Determine the [x, y] coordinate at the center of the cell enclosing the given text.  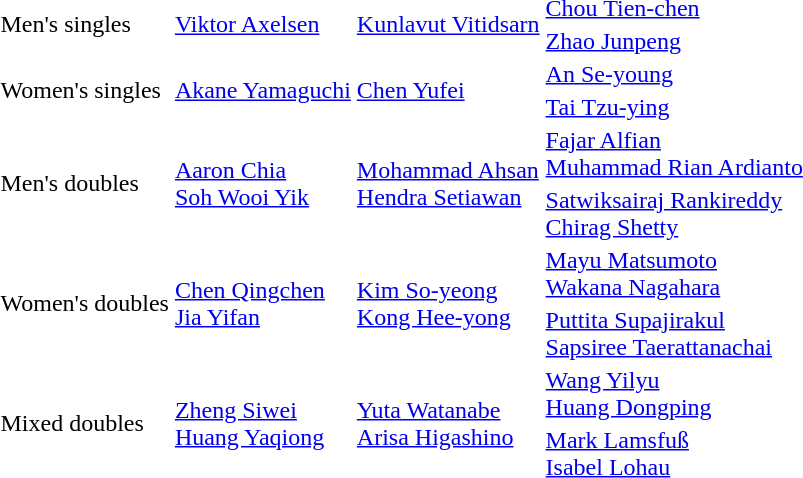
Akane Yamaguchi [262, 90]
Aaron Chia Soh Wooi Yik [262, 184]
Kim So-yeong Kong Hee-yong [448, 304]
Chen Qingchen Jia Yifan [262, 304]
Chen Yufei [448, 90]
Mohammad Ahsan Hendra Setiawan [448, 184]
